From the cell containing the given text, extract its center point as (X, Y) coordinate. 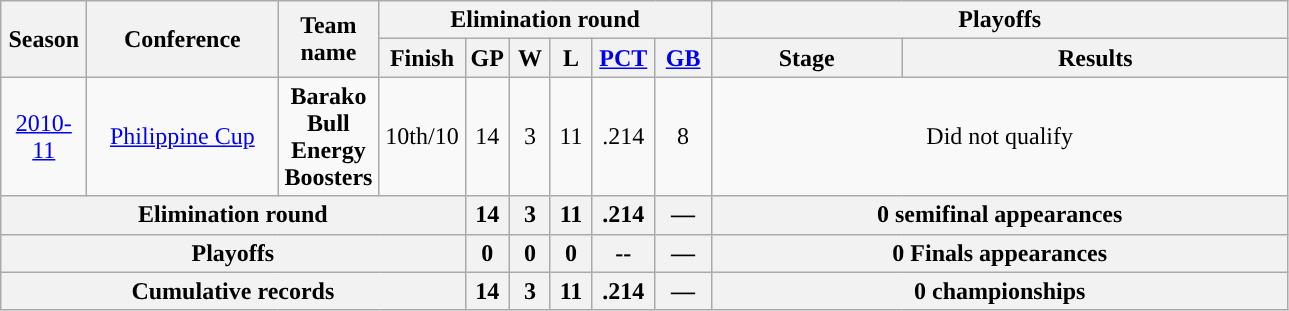
0 semifinal appearances (1000, 215)
Cumulative records (233, 291)
L (570, 58)
GP (487, 58)
Team name (328, 39)
Finish (422, 58)
Stage (806, 58)
GB (683, 58)
PCT (624, 58)
-- (624, 253)
Results (1095, 58)
0 Finals appearances (1000, 253)
8 (683, 136)
2010-11 (44, 136)
Conference (182, 39)
Did not qualify (1000, 136)
W (530, 58)
0 championships (1000, 291)
Philippine Cup (182, 136)
10th/10 (422, 136)
Barako Bull Energy Boosters (328, 136)
Season (44, 39)
